From the cell containing the given text, extract its center point as (X, Y) coordinate. 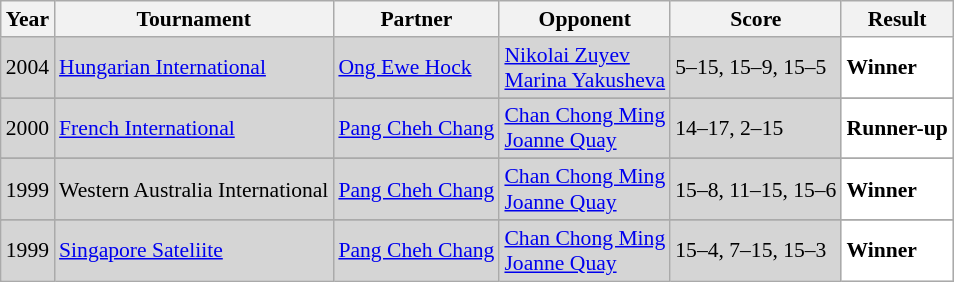
Opponent (584, 19)
2004 (28, 68)
15–4, 7–15, 15–3 (756, 250)
Partner (416, 19)
2000 (28, 128)
Score (756, 19)
Hungarian International (194, 68)
Result (896, 19)
Western Australia International (194, 190)
Runner-up (896, 128)
Ong Ewe Hock (416, 68)
15–8, 11–15, 15–6 (756, 190)
Year (28, 19)
Nikolai Zuyev Marina Yakusheva (584, 68)
5–15, 15–9, 15–5 (756, 68)
Singapore Sateliite (194, 250)
Tournament (194, 19)
French International (194, 128)
14–17, 2–15 (756, 128)
